Identify which cell holds the provided text, then report its (x, y) central coordinate. 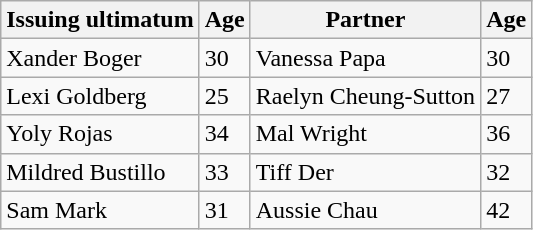
32 (506, 172)
33 (224, 172)
Tiff Der (365, 172)
Partner (365, 20)
42 (506, 210)
36 (506, 134)
Yoly Rojas (100, 134)
Raelyn Cheung-Sutton (365, 96)
Aussie Chau (365, 210)
Xander Boger (100, 58)
Vanessa Papa (365, 58)
Mal Wright (365, 134)
Issuing ultimatum (100, 20)
31 (224, 210)
Mildred Bustillo (100, 172)
Lexi Goldberg (100, 96)
27 (506, 96)
Sam Mark (100, 210)
34 (224, 134)
25 (224, 96)
